Identify which cell holds the provided text, then report its (X, Y) central coordinate. 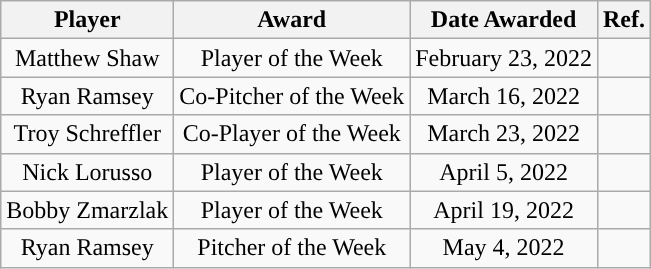
Date Awarded (504, 20)
April 5, 2022 (504, 172)
February 23, 2022 (504, 58)
May 4, 2022 (504, 248)
Troy Schreffler (88, 134)
Matthew Shaw (88, 58)
Co-Player of the Week (292, 134)
Pitcher of the Week (292, 248)
Nick Lorusso (88, 172)
Co-Pitcher of the Week (292, 96)
March 23, 2022 (504, 134)
Player (88, 20)
Bobby Zmarzlak (88, 210)
Ref. (624, 20)
April 19, 2022 (504, 210)
Award (292, 20)
March 16, 2022 (504, 96)
